Capture the cell that displays the provided text and extract its (X, Y) central coordinate. 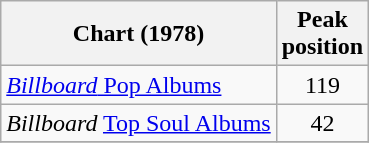
Chart (1978) (138, 34)
Billboard Top Soul Albums (138, 123)
Peakposition (322, 34)
42 (322, 123)
119 (322, 85)
Billboard Pop Albums (138, 85)
